For the text-containing cell, return its midpoint in (x, y) coordinate format. 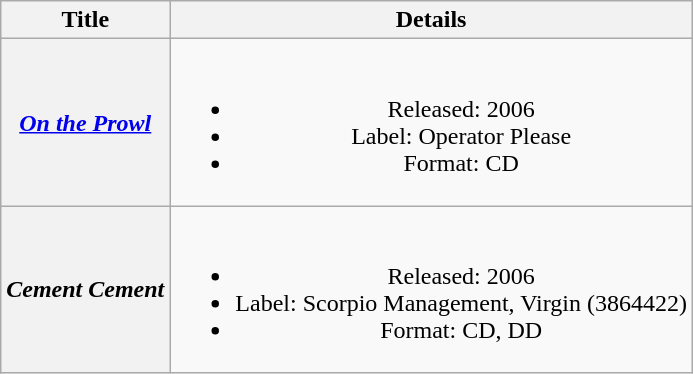
Details (432, 20)
Cement Cement (86, 290)
Released: 2006Label: Scorpio Management, Virgin (3864422)Format: CD, DD (432, 290)
Title (86, 20)
On the Prowl (86, 122)
Released: 2006Label: Operator PleaseFormat: CD (432, 122)
